Search for the cell housing the specified text and yield its [x, y] center coordinate. 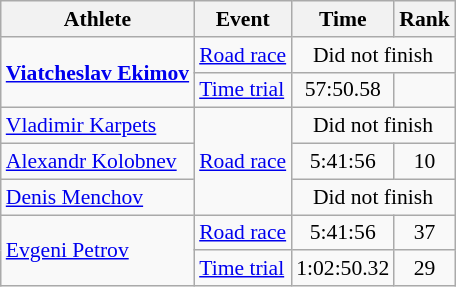
29 [424, 269]
Vladimir Karpets [98, 126]
Athlete [98, 19]
1:02:50.32 [342, 269]
Rank [424, 19]
37 [424, 233]
Time [342, 19]
57:50.58 [342, 90]
10 [424, 162]
Denis Menchov [98, 197]
Event [242, 19]
Alexandr Kolobnev [98, 162]
Viatcheslav Ekimov [98, 72]
Evgeni Petrov [98, 250]
